Scan for the cell matching the given text and deliver its [X, Y] coordinate at center. 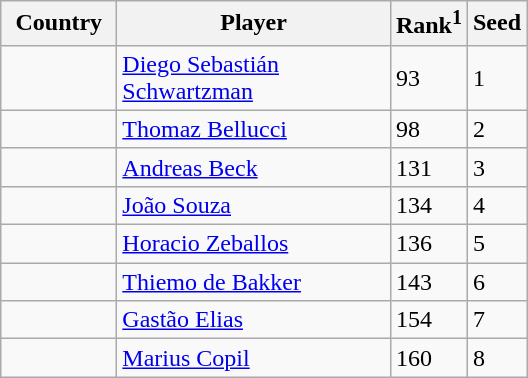
Country [59, 24]
3 [496, 167]
Andreas Beck [254, 167]
2 [496, 129]
136 [428, 244]
João Souza [254, 205]
Rank1 [428, 24]
6 [496, 282]
Horacio Zeballos [254, 244]
93 [428, 78]
Thomaz Bellucci [254, 129]
Diego Sebastián Schwartzman [254, 78]
1 [496, 78]
98 [428, 129]
Marius Copil [254, 358]
7 [496, 320]
134 [428, 205]
143 [428, 282]
154 [428, 320]
Seed [496, 24]
131 [428, 167]
8 [496, 358]
Player [254, 24]
4 [496, 205]
5 [496, 244]
Gastão Elias [254, 320]
160 [428, 358]
Thiemo de Bakker [254, 282]
